Detect which cell encompasses the target text, then output its (x, y) center coordinate. 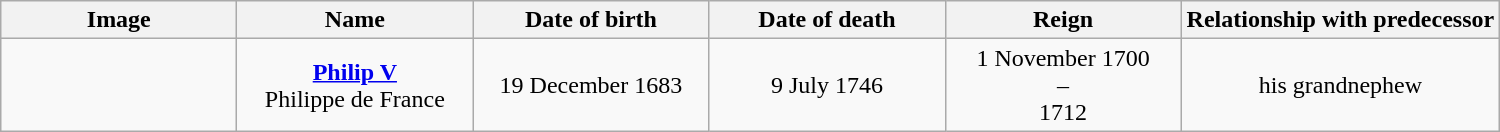
Image (119, 20)
Reign (1063, 20)
19 December 1683 (591, 85)
Date of death (827, 20)
his grandnephew (1340, 85)
Name (355, 20)
Philip VPhilippe de France (355, 85)
Date of birth (591, 20)
Relationship with predecessor (1340, 20)
1 November 1700–1712 (1063, 85)
9 July 1746 (827, 85)
